Return (X, Y) of the center of cell containing provided text 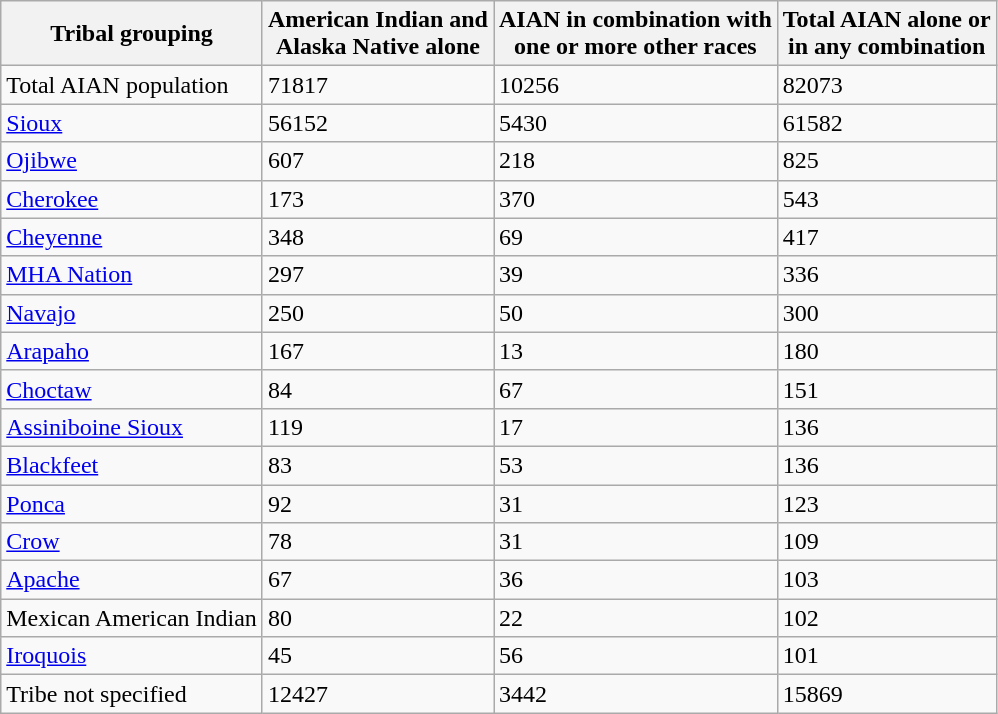
Tribe not specified (132, 694)
Choctaw (132, 389)
180 (886, 351)
56152 (378, 123)
MHA Nation (132, 275)
22 (636, 618)
Cherokee (132, 199)
101 (886, 656)
123 (886, 503)
825 (886, 161)
78 (378, 542)
69 (636, 237)
3442 (636, 694)
Crow (132, 542)
83 (378, 465)
370 (636, 199)
AIAN in combination withone or more other races (636, 34)
92 (378, 503)
336 (886, 275)
71817 (378, 85)
Ponca (132, 503)
10256 (636, 85)
15869 (886, 694)
39 (636, 275)
Ojibwe (132, 161)
Total AIAN alone orin any combination (886, 34)
17 (636, 427)
Navajo (132, 313)
109 (886, 542)
13 (636, 351)
218 (636, 161)
36 (636, 580)
297 (378, 275)
151 (886, 389)
102 (886, 618)
300 (886, 313)
119 (378, 427)
167 (378, 351)
Cheyenne (132, 237)
Tribal grouping (132, 34)
82073 (886, 85)
5430 (636, 123)
Sioux (132, 123)
Apache (132, 580)
61582 (886, 123)
607 (378, 161)
Assiniboine Sioux (132, 427)
53 (636, 465)
12427 (378, 694)
Mexican American Indian (132, 618)
Blackfeet (132, 465)
348 (378, 237)
173 (378, 199)
Arapaho (132, 351)
Total AIAN population (132, 85)
84 (378, 389)
56 (636, 656)
50 (636, 313)
250 (378, 313)
American Indian andAlaska Native alone (378, 34)
417 (886, 237)
103 (886, 580)
Iroquois (132, 656)
543 (886, 199)
45 (378, 656)
80 (378, 618)
